For the text-containing cell, return its midpoint in [x, y] coordinate format. 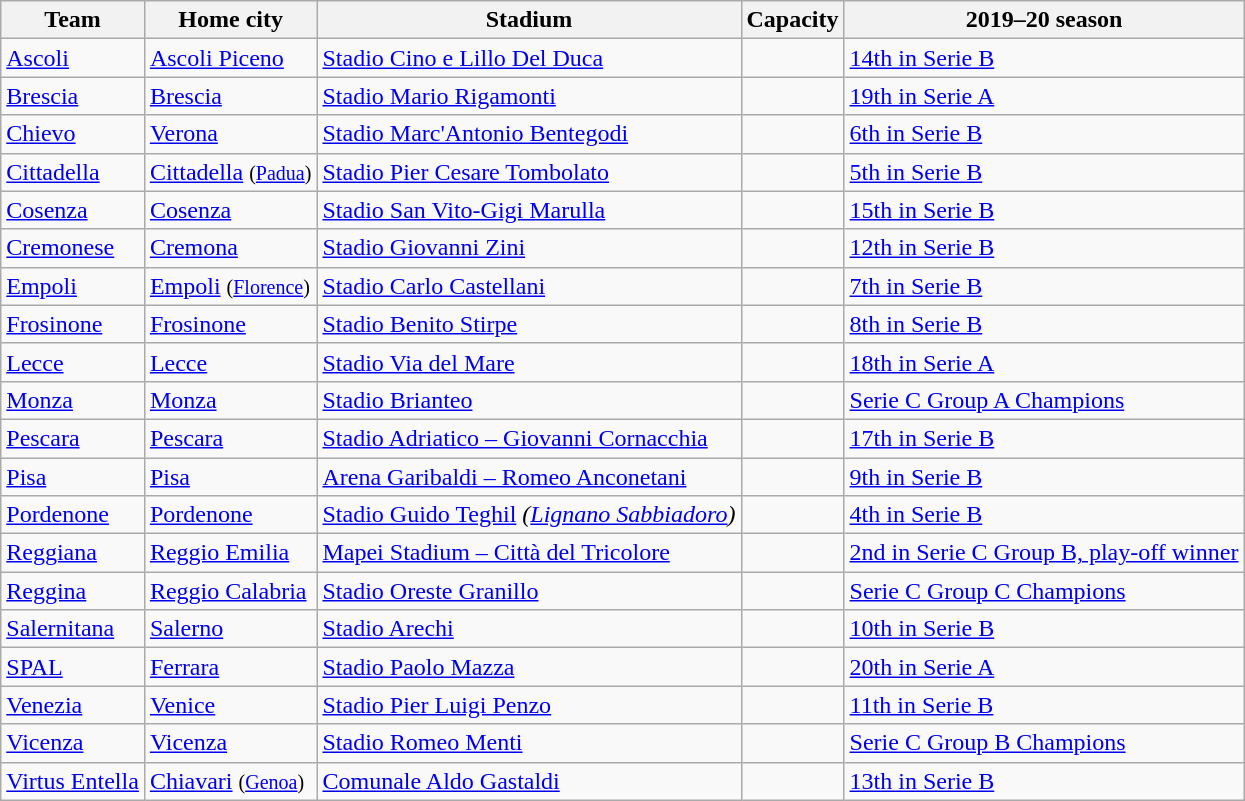
9th in Serie B [1044, 477]
Cittadella [73, 172]
Virtus Entella [73, 781]
Team [73, 20]
Comunale Aldo Gastaldi [529, 781]
Empoli [73, 286]
Empoli (Florence) [230, 286]
Mapei Stadium – Città del Tricolore [529, 553]
Stadio Mario Rigamonti [529, 96]
Stadio Adriatico – Giovanni Cornacchia [529, 438]
Stadio Paolo Mazza [529, 667]
Reggio Emilia [230, 553]
Stadio Giovanni Zini [529, 248]
Venezia [73, 705]
Stadio Oreste Granillo [529, 591]
15th in Serie B [1044, 210]
Salerno [230, 629]
Serie C Group B Champions [1044, 743]
Capacity [792, 20]
2nd in Serie C Group B, play-off winner [1044, 553]
Chiavari (Genoa) [230, 781]
Arena Garibaldi – Romeo Anconetani [529, 477]
Reggiana [73, 553]
Cremona [230, 248]
Verona [230, 134]
Stadio Pier Cesare Tombolato [529, 172]
Serie C Group A Champions [1044, 400]
Stadium [529, 20]
Salernitana [73, 629]
Ascoli [73, 58]
Stadio Pier Luigi Penzo [529, 705]
5th in Serie B [1044, 172]
Stadio Cino e Lillo Del Duca [529, 58]
7th in Serie B [1044, 286]
8th in Serie B [1044, 324]
Cittadella (Padua) [230, 172]
Stadio Benito Stirpe [529, 324]
17th in Serie B [1044, 438]
11th in Serie B [1044, 705]
19th in Serie A [1044, 96]
Stadio Romeo Menti [529, 743]
Ferrara [230, 667]
12th in Serie B [1044, 248]
Cremonese [73, 248]
Reggina [73, 591]
Home city [230, 20]
13th in Serie B [1044, 781]
Venice [230, 705]
18th in Serie A [1044, 362]
Stadio Carlo Castellani [529, 286]
2019–20 season [1044, 20]
Ascoli Piceno [230, 58]
Chievo [73, 134]
Stadio San Vito-Gigi Marulla [529, 210]
Stadio Via del Mare [529, 362]
SPAL [73, 667]
Reggio Calabria [230, 591]
20th in Serie A [1044, 667]
6th in Serie B [1044, 134]
10th in Serie B [1044, 629]
Stadio Arechi [529, 629]
4th in Serie B [1044, 515]
Serie C Group C Champions [1044, 591]
Stadio Guido Teghil (Lignano Sabbiadoro) [529, 515]
14th in Serie B [1044, 58]
Stadio Brianteo [529, 400]
Stadio Marc'Antonio Bentegodi [529, 134]
